Return [X, Y] of the center of cell containing provided text 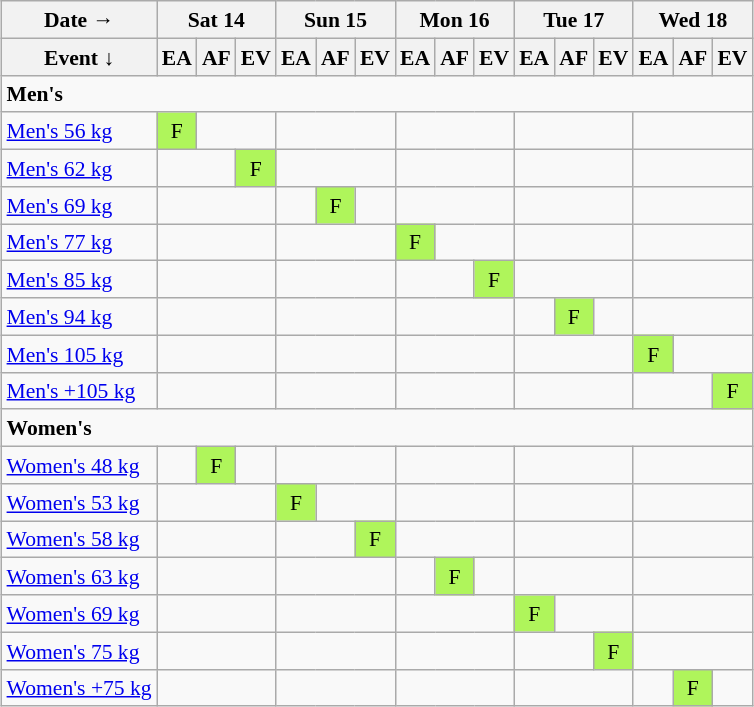
Mon 16 [454, 20]
Men's 62 kg [80, 168]
Women's 63 kg [80, 576]
Wed 18 [692, 20]
Event ↓ [80, 56]
Tue 17 [574, 20]
Men's 105 kg [80, 354]
Women's [378, 428]
Sat 14 [216, 20]
Women's 58 kg [80, 538]
Women's +75 kg [80, 688]
Date → [80, 20]
Women's 69 kg [80, 614]
Women's 48 kg [80, 464]
Men's 94 kg [80, 316]
Sun 15 [336, 20]
Women's 75 kg [80, 650]
Women's 53 kg [80, 502]
Men's 77 kg [80, 242]
Men's 56 kg [80, 130]
Men's 69 kg [80, 204]
Men's [378, 94]
Men's 85 kg [80, 280]
Men's +105 kg [80, 390]
